Identify which cell holds the provided text, then report its [x, y] central coordinate. 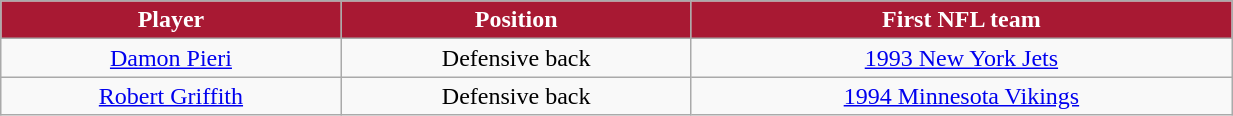
Robert Griffith [171, 96]
1993 New York Jets [961, 58]
Damon Pieri [171, 58]
First NFL team [961, 20]
1994 Minnesota Vikings [961, 96]
Player [171, 20]
Position [516, 20]
